Determine the (X, Y) coordinate at the center of the cell enclosing the given text.  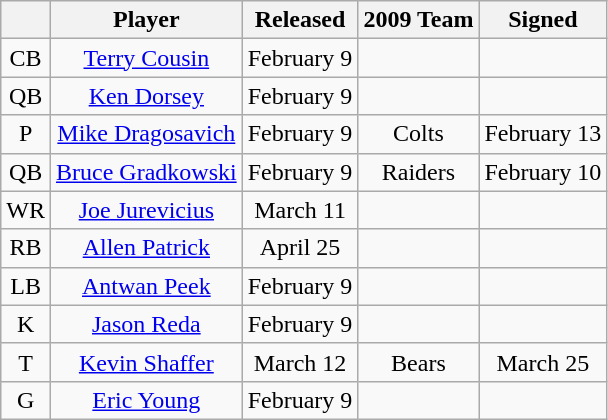
Antwan Peek (146, 286)
LB (26, 286)
Raiders (418, 172)
Bears (418, 362)
Mike Dragosavich (146, 134)
Bruce Gradkowski (146, 172)
February 10 (543, 172)
T (26, 362)
Allen Patrick (146, 248)
P (26, 134)
Released (300, 20)
March 12 (300, 362)
Kevin Shaffer (146, 362)
Terry Cousin (146, 58)
Colts (418, 134)
Ken Dorsey (146, 96)
G (26, 400)
WR (26, 210)
2009 Team (418, 20)
Signed (543, 20)
Player (146, 20)
RB (26, 248)
Eric Young (146, 400)
Joe Jurevicius (146, 210)
Jason Reda (146, 324)
March 11 (300, 210)
CB (26, 58)
K (26, 324)
March 25 (543, 362)
February 13 (543, 134)
April 25 (300, 248)
